Capture the cell that displays the provided text and extract its (X, Y) central coordinate. 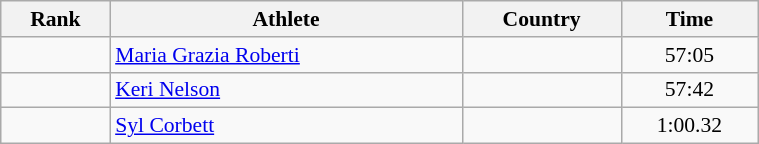
57:42 (689, 90)
Keri Nelson (286, 90)
Rank (56, 19)
Maria Grazia Roberti (286, 55)
Country (542, 19)
Syl Corbett (286, 126)
Time (689, 19)
1:00.32 (689, 126)
57:05 (689, 55)
Athlete (286, 19)
